Extract the [x, y] coordinate from the center of the cell holding the provided text.  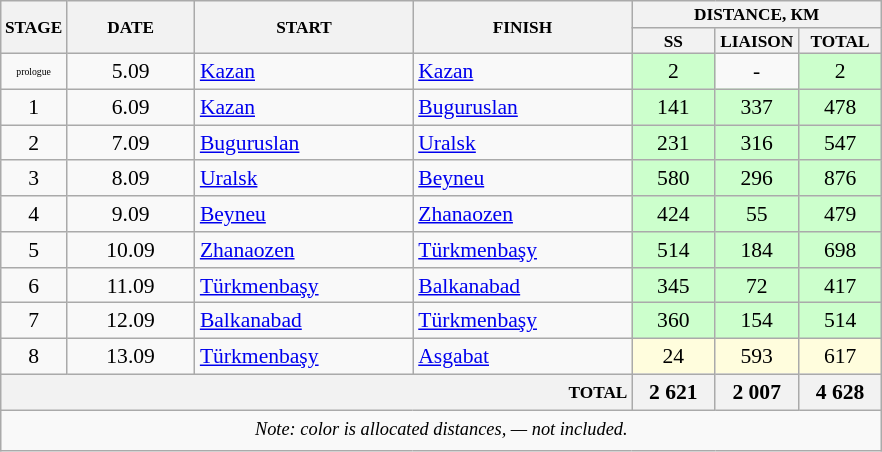
3 [34, 179]
360 [674, 321]
8.09 [130, 179]
10.09 [130, 250]
7 [34, 321]
876 [840, 179]
13.09 [130, 357]
1 [34, 108]
547 [840, 143]
2 007 [756, 393]
SS [674, 41]
- [756, 72]
698 [840, 250]
2 621 [674, 393]
START [304, 28]
617 [840, 357]
337 [756, 108]
DATE [130, 28]
24 [674, 357]
593 [756, 357]
580 [674, 179]
8 [34, 357]
5.09 [130, 72]
5 [34, 250]
345 [674, 286]
4 628 [840, 393]
141 [674, 108]
LIAISON [756, 41]
231 [674, 143]
296 [756, 179]
STAGE [34, 28]
184 [756, 250]
FINISH [522, 28]
Asgabat [522, 357]
478 [840, 108]
prologue [34, 72]
424 [674, 214]
4 [34, 214]
6 [34, 286]
72 [756, 286]
55 [756, 214]
9.09 [130, 214]
Note: color is allocated distances, — not included. [442, 430]
154 [756, 321]
DISTANCE, КМ [757, 14]
417 [840, 286]
12.09 [130, 321]
316 [756, 143]
6.09 [130, 108]
479 [840, 214]
11.09 [130, 286]
7.09 [130, 143]
